Scan for the cell matching the given text and deliver its [X, Y] coordinate at center. 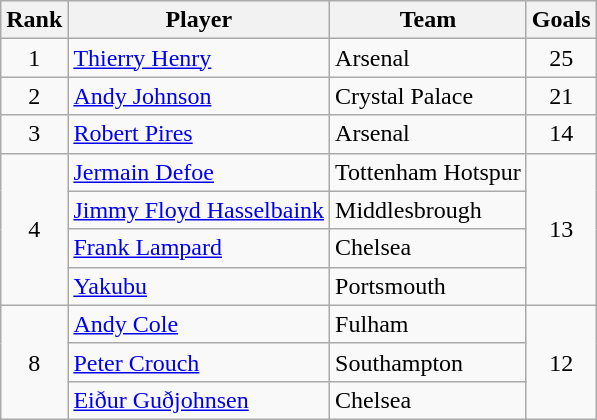
Player [199, 20]
21 [561, 96]
Goals [561, 20]
2 [34, 96]
Andy Johnson [199, 96]
1 [34, 58]
Jimmy Floyd Hasselbaink [199, 210]
Thierry Henry [199, 58]
Peter Crouch [199, 362]
Yakubu [199, 286]
Team [428, 20]
14 [561, 134]
Frank Lampard [199, 248]
Fulham [428, 324]
Rank [34, 20]
Robert Pires [199, 134]
3 [34, 134]
Southampton [428, 362]
13 [561, 229]
8 [34, 362]
Andy Cole [199, 324]
Middlesbrough [428, 210]
Crystal Palace [428, 96]
25 [561, 58]
12 [561, 362]
Tottenham Hotspur [428, 172]
Portsmouth [428, 286]
Jermain Defoe [199, 172]
4 [34, 229]
Eiður Guðjohnsen [199, 400]
